Return (X, Y) of the center of cell containing provided text 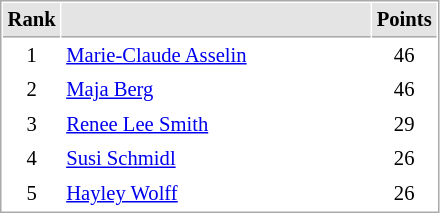
29 (404, 124)
Maja Berg (216, 90)
2 (32, 90)
4 (32, 158)
Hayley Wolff (216, 194)
1 (32, 56)
3 (32, 124)
Rank (32, 20)
Susi Schmidl (216, 158)
Points (404, 20)
Renee Lee Smith (216, 124)
Marie-Claude Asselin (216, 56)
5 (32, 194)
